For the text-containing cell, return its midpoint in [X, Y] coordinate format. 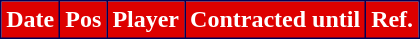
Player [146, 20]
Pos [84, 20]
Date [30, 20]
Contracted until [276, 20]
Ref. [392, 20]
